Detect which cell encompasses the target text, then output its [X, Y] center coordinate. 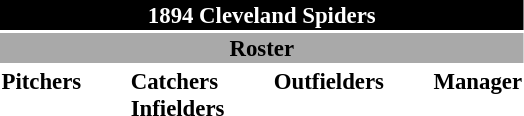
Roster [262, 48]
1894 Cleveland Spiders [262, 15]
